Capture the cell that displays the provided text and extract its (X, Y) central coordinate. 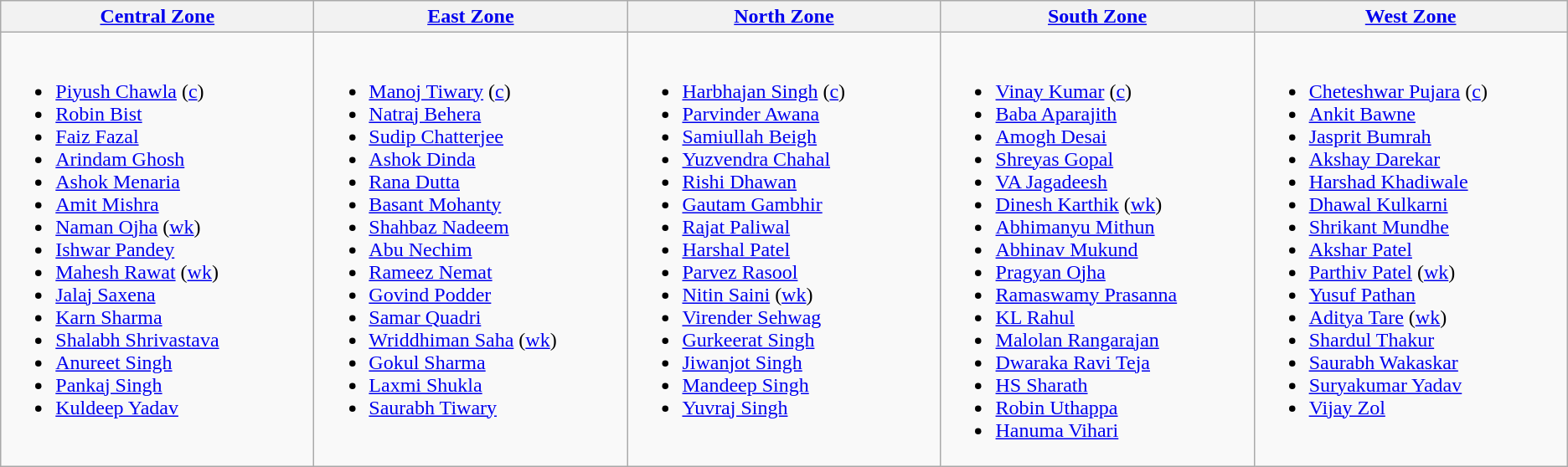
West Zone (1411, 17)
Central Zone (157, 17)
North Zone (784, 17)
South Zone (1097, 17)
East Zone (471, 17)
